Identify which cell holds the provided text, then report its [x, y] central coordinate. 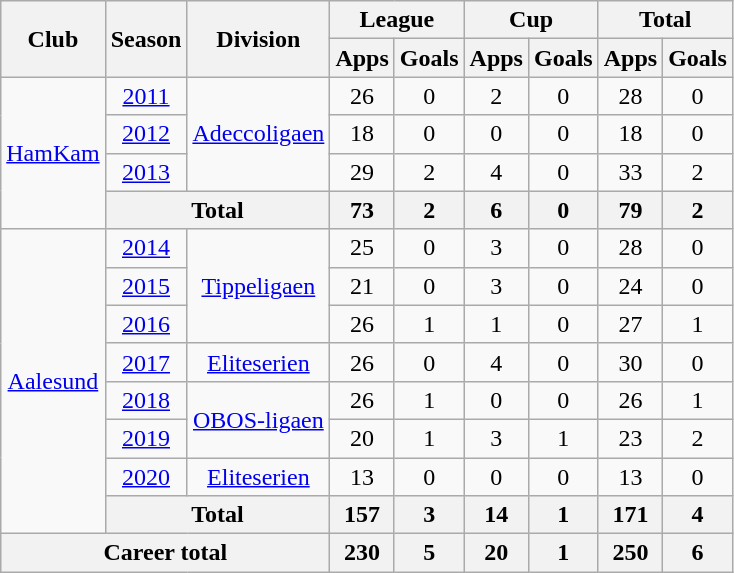
24 [630, 286]
14 [496, 515]
29 [362, 172]
Career total [166, 553]
2014 [146, 248]
2017 [146, 362]
230 [362, 553]
2019 [146, 438]
30 [630, 362]
2011 [146, 96]
27 [630, 324]
Division [258, 39]
23 [630, 438]
250 [630, 553]
171 [630, 515]
HamKam [53, 153]
Adeccoligaen [258, 134]
2015 [146, 286]
Club [53, 39]
21 [362, 286]
2018 [146, 400]
2016 [146, 324]
73 [362, 210]
Cup [531, 20]
5 [429, 553]
2013 [146, 172]
79 [630, 210]
Tippeligaen [258, 286]
2020 [146, 477]
Season [146, 39]
OBOS-ligaen [258, 419]
League [397, 20]
Aalesund [53, 381]
157 [362, 515]
2012 [146, 134]
25 [362, 248]
33 [630, 172]
